Output the [x, y] coordinate of the center of the cell containing the given text.  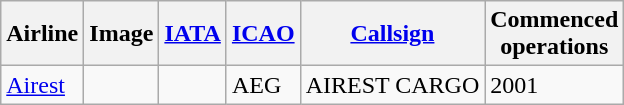
ICAO [263, 34]
AIREST CARGO [392, 85]
Airline [42, 34]
AEG [263, 85]
IATA [193, 34]
2001 [554, 85]
Commencedoperations [554, 34]
Image [122, 34]
Callsign [392, 34]
Airest [42, 85]
